Identify which cell holds the provided text, then report its [x, y] central coordinate. 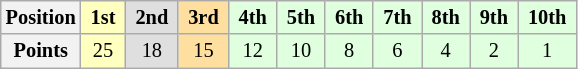
4 [446, 51]
25 [104, 51]
3rd [203, 17]
2 [494, 51]
10 [301, 51]
8th [446, 17]
5th [301, 17]
9th [494, 17]
4th [253, 17]
Position [41, 17]
1 [547, 51]
12 [253, 51]
8 [349, 51]
18 [152, 51]
15 [203, 51]
1st [104, 17]
Points [41, 51]
2nd [152, 17]
7th [397, 17]
10th [547, 17]
6 [397, 51]
6th [349, 17]
